From the cell containing the given text, extract its center point as [X, Y] coordinate. 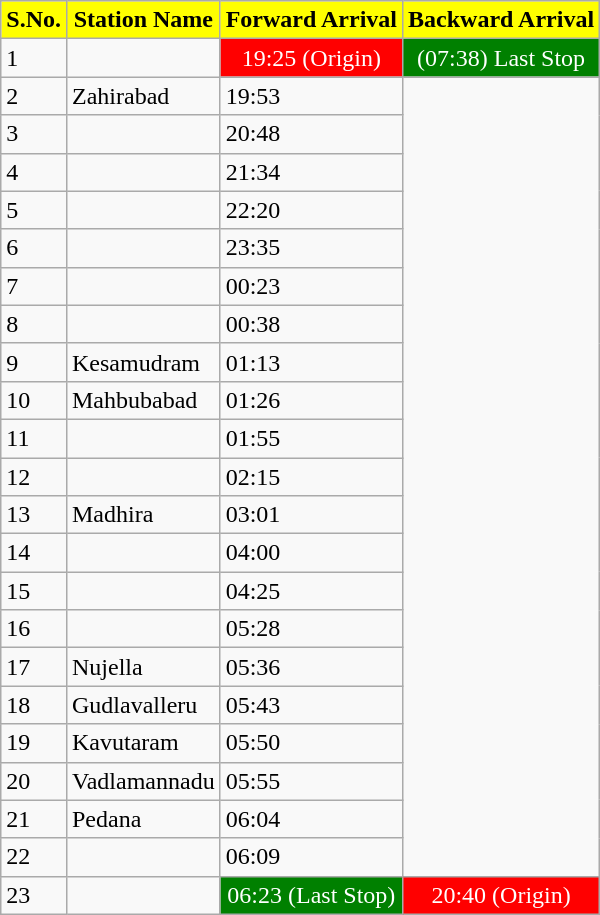
05:28 [311, 629]
18 [34, 705]
01:55 [311, 438]
11 [34, 438]
21 [34, 819]
16 [34, 629]
19:53 [311, 96]
00:38 [311, 324]
Vadlamannadu [143, 781]
Forward Arrival [311, 20]
06:04 [311, 819]
Backward Arrival [502, 20]
20:40 (Origin) [502, 895]
1 [34, 58]
23:35 [311, 248]
05:43 [311, 705]
10 [34, 400]
20 [34, 781]
01:13 [311, 362]
3 [34, 134]
22:20 [311, 210]
Kesamudram [143, 362]
Pedana [143, 819]
6 [34, 248]
12 [34, 477]
(07:38) Last Stop [502, 58]
Mahbubabad [143, 400]
00:23 [311, 286]
05:50 [311, 743]
Madhira [143, 515]
2 [34, 96]
01:26 [311, 400]
13 [34, 515]
23 [34, 895]
04:25 [311, 591]
9 [34, 362]
S.No. [34, 20]
15 [34, 591]
06:23 (Last Stop) [311, 895]
03:01 [311, 515]
Kavutaram [143, 743]
19 [34, 743]
05:55 [311, 781]
17 [34, 667]
06:09 [311, 857]
22 [34, 857]
Gudlavalleru [143, 705]
05:36 [311, 667]
14 [34, 553]
Nujella [143, 667]
7 [34, 286]
02:15 [311, 477]
Station Name [143, 20]
4 [34, 172]
5 [34, 210]
8 [34, 324]
20:48 [311, 134]
19:25 (Origin) [311, 58]
04:00 [311, 553]
21:34 [311, 172]
Zahirabad [143, 96]
